Pinpoint the cell where the given text exists, returning its (X, Y) midpoint coordinate. 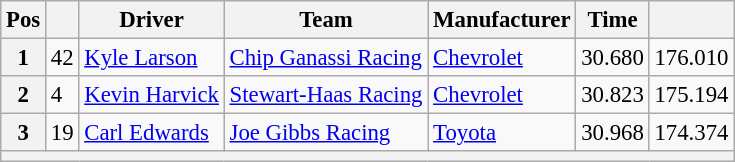
Toyota (502, 133)
19 (62, 133)
Time (612, 20)
4 (62, 95)
30.968 (612, 133)
42 (62, 58)
30.823 (612, 95)
30.680 (612, 58)
175.194 (692, 95)
174.374 (692, 133)
Carl Edwards (152, 133)
176.010 (692, 58)
Manufacturer (502, 20)
1 (24, 58)
Pos (24, 20)
Driver (152, 20)
Stewart-Haas Racing (326, 95)
3 (24, 133)
Team (326, 20)
Chip Ganassi Racing (326, 58)
2 (24, 95)
Kyle Larson (152, 58)
Kevin Harvick (152, 95)
Joe Gibbs Racing (326, 133)
